Return the (X, Y) coordinate for the center point of the cell that contains the specified text.  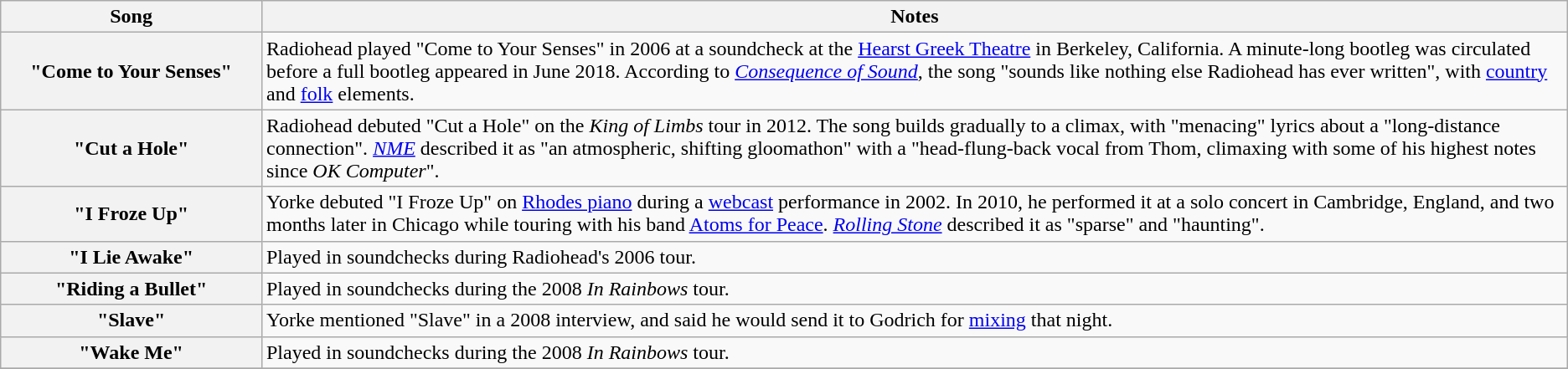
Played in soundchecks during Radiohead's 2006 tour. (915, 257)
"I Froze Up" (132, 214)
"I Lie Awake" (132, 257)
"Slave" (132, 320)
Song (132, 17)
"Riding a Bullet" (132, 289)
Yorke mentioned "Slave" in a 2008 interview, and said he would send it to Godrich for mixing that night. (915, 320)
"Wake Me" (132, 352)
"Cut a Hole" (132, 148)
Notes (915, 17)
"Come to Your Senses" (132, 71)
